Return the (x, y) coordinate for the center point of the cell that contains the specified text.  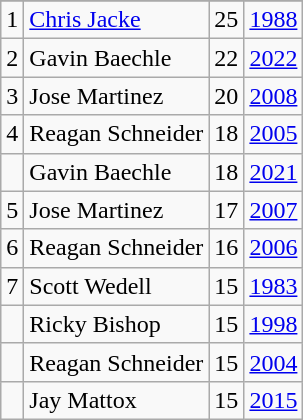
1983 (274, 286)
2007 (274, 210)
2 (12, 58)
2022 (274, 58)
Chris Jacke (116, 20)
6 (12, 248)
Jay Mattox (116, 400)
1998 (274, 324)
2015 (274, 400)
16 (226, 248)
3 (12, 96)
2005 (274, 134)
22 (226, 58)
5 (12, 210)
4 (12, 134)
2008 (274, 96)
2006 (274, 248)
Ricky Bishop (116, 324)
1 (12, 20)
7 (12, 286)
1988 (274, 20)
Scott Wedell (116, 286)
2021 (274, 172)
2004 (274, 362)
20 (226, 96)
25 (226, 20)
17 (226, 210)
